From the cell containing the given text, extract its center point as (X, Y) coordinate. 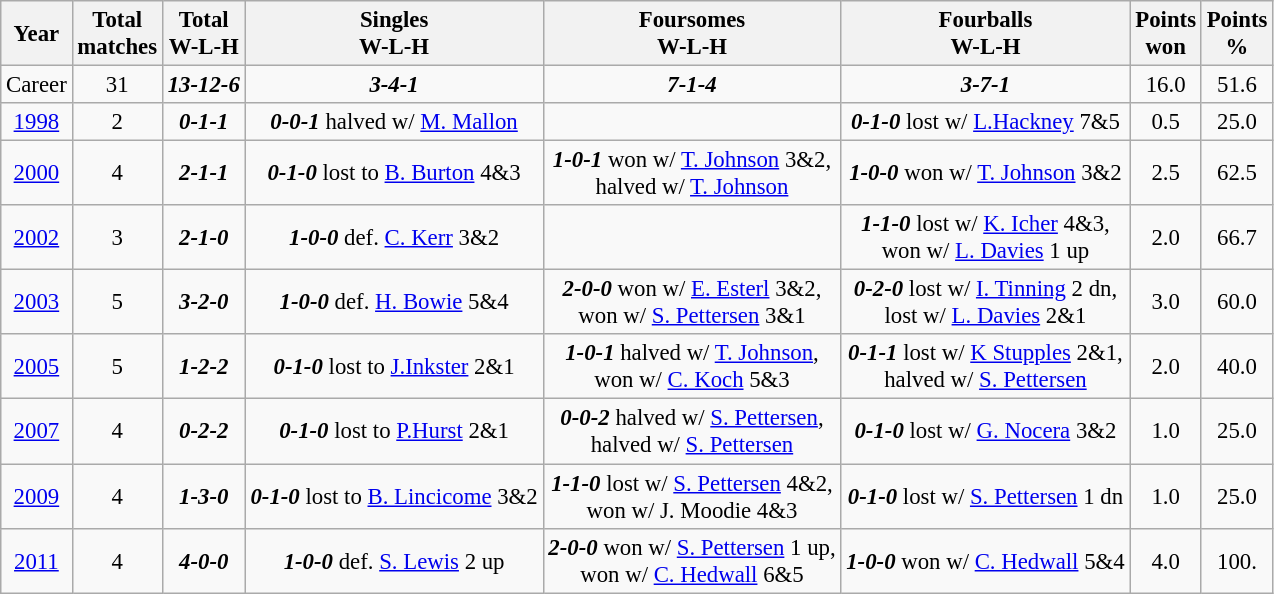
2009 (36, 496)
0-0-2 halved w/ S. Pettersen,halved w/ S. Pettersen (692, 432)
0-1-0 lost to B. Burton 4&3 (394, 174)
100. (1236, 560)
1-1-0 lost w/ K. Icher 4&3,won w/ L. Davies 1 up (986, 238)
2-1-0 (204, 238)
0-1-1 (204, 122)
1-0-0 def. H. Bowie 5&4 (394, 302)
3-2-0 (204, 302)
2005 (36, 366)
2-0-0 won w/ E. Esterl 3&2,won w/ S. Pettersen 3&1 (692, 302)
Year (36, 34)
Points% (1236, 34)
1-0-1 halved w/ T. Johnson,won w/ C. Koch 5&3 (692, 366)
0-1-0 lost to B. Lincicome 3&2 (394, 496)
60.0 (1236, 302)
1-0-0 def. S. Lewis 2 up (394, 560)
0-2-0 lost w/ I. Tinning 2 dn, lost w/ L. Davies 2&1 (986, 302)
7-1-4 (692, 85)
2003 (36, 302)
0-1-0 lost to J.Inkster 2&1 (394, 366)
1-0-1 won w/ T. Johnson 3&2,halved w/ T. Johnson (692, 174)
2002 (36, 238)
0.5 (1166, 122)
1-2-2 (204, 366)
3-4-1 (394, 85)
0-1-0 lost w/ S. Pettersen 1 dn (986, 496)
FourballsW-L-H (986, 34)
1-3-0 (204, 496)
1-0-0 won w/ T. Johnson 3&2 (986, 174)
1-0-0 def. C. Kerr 3&2 (394, 238)
2000 (36, 174)
Totalmatches (117, 34)
0-2-2 (204, 432)
2.5 (1166, 174)
Career (36, 85)
13-12-6 (204, 85)
0-1-0 lost w/ L.Hackney 7&5 (986, 122)
2 (117, 122)
1-1-0 lost w/ S. Pettersen 4&2,won w/ J. Moodie 4&3 (692, 496)
0-1-0 lost w/ G. Nocera 3&2 (986, 432)
SinglesW-L-H (394, 34)
2-0-0 won w/ S. Pettersen 1 up,won w/ C. Hedwall 6&5 (692, 560)
4-0-0 (204, 560)
3.0 (1166, 302)
FoursomesW-L-H (692, 34)
2011 (36, 560)
1-0-0 won w/ C. Hedwall 5&4 (986, 560)
1998 (36, 122)
66.7 (1236, 238)
2007 (36, 432)
31 (117, 85)
0-0-1 halved w/ M. Mallon (394, 122)
16.0 (1166, 85)
3 (117, 238)
40.0 (1236, 366)
62.5 (1236, 174)
4.0 (1166, 560)
2-1-1 (204, 174)
3-7-1 (986, 85)
51.6 (1236, 85)
0-1-1 lost w/ K Stupples 2&1,halved w/ S. Pettersen (986, 366)
0-1-0 lost to P.Hurst 2&1 (394, 432)
TotalW-L-H (204, 34)
Pointswon (1166, 34)
